Provide the (X, Y) coordinate of the cell's center where the given text is located.  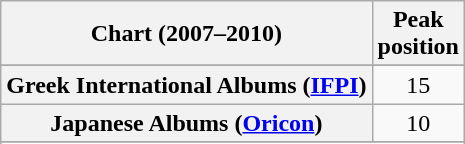
10 (418, 123)
Japanese Albums (Oricon) (186, 123)
Greek International Albums (IFPI) (186, 85)
Chart (2007–2010) (186, 34)
Peakposition (418, 34)
15 (418, 85)
